Identify which cell holds the provided text, then report its [X, Y] central coordinate. 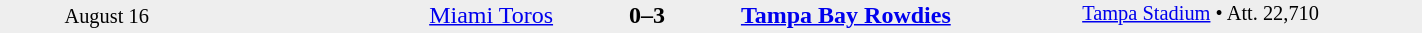
Tampa Bay Rowdies [910, 15]
August 16 [106, 16]
Miami Toros [384, 15]
0–3 [648, 15]
Tampa Stadium • Att. 22,710 [1252, 16]
